From the cell containing the given text, extract its center point as (X, Y) coordinate. 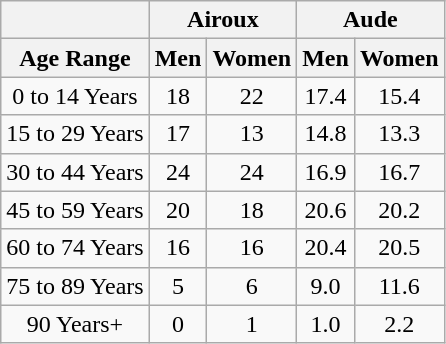
Airoux (222, 20)
20.6 (326, 210)
60 to 74 Years (75, 248)
22 (252, 96)
1 (252, 324)
Age Range (75, 58)
17.4 (326, 96)
45 to 59 Years (75, 210)
0 (178, 324)
16.9 (326, 172)
5 (178, 286)
1.0 (326, 324)
6 (252, 286)
13 (252, 134)
2.2 (399, 324)
16.7 (399, 172)
9.0 (326, 286)
20 (178, 210)
15.4 (399, 96)
30 to 44 Years (75, 172)
75 to 89 Years (75, 286)
20.2 (399, 210)
14.8 (326, 134)
Aude (370, 20)
13.3 (399, 134)
20.5 (399, 248)
11.6 (399, 286)
0 to 14 Years (75, 96)
17 (178, 134)
90 Years+ (75, 324)
15 to 29 Years (75, 134)
20.4 (326, 248)
